From the cell containing the given text, extract its center point as [X, Y] coordinate. 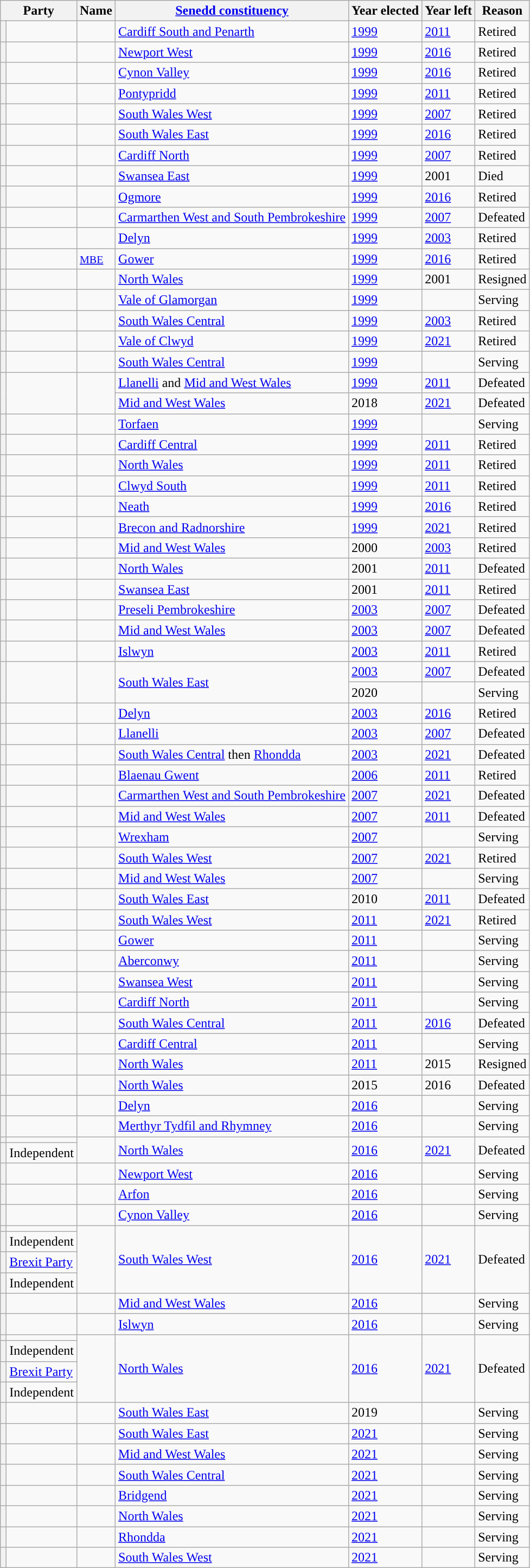
Pontypridd [232, 93]
2020 [385, 693]
Swansea West [232, 982]
Year elected [385, 11]
Neath [232, 506]
Senedd constituency [232, 11]
Bridgend [232, 1495]
Party [39, 11]
2006 [385, 775]
2010 [385, 899]
Cardiff South and Penarth [232, 31]
Llanelli [232, 734]
Clwyd South [232, 486]
MBE [95, 259]
Name [95, 11]
Year left [449, 11]
Brecon and Radnorshire [232, 527]
Llanelli and Mid and West Wales [232, 383]
2018 [385, 403]
Vale of Clwyd [232, 341]
Aberconwy [232, 961]
Merthyr Tydfil and Rhymney [232, 1126]
2019 [385, 1413]
Blaenau Gwent [232, 775]
South Wales Central then Rhondda [232, 754]
Arfon [232, 1194]
Preseli Pembrokeshire [232, 610]
Reason [502, 11]
Wrexham [232, 837]
Rhondda [232, 1537]
Died [502, 176]
Ogmore [232, 196]
Vale of Glamorgan [232, 300]
Torfaen [232, 424]
2000 [385, 548]
